Extract the [X, Y] coordinate from the center of the cell holding the provided text.  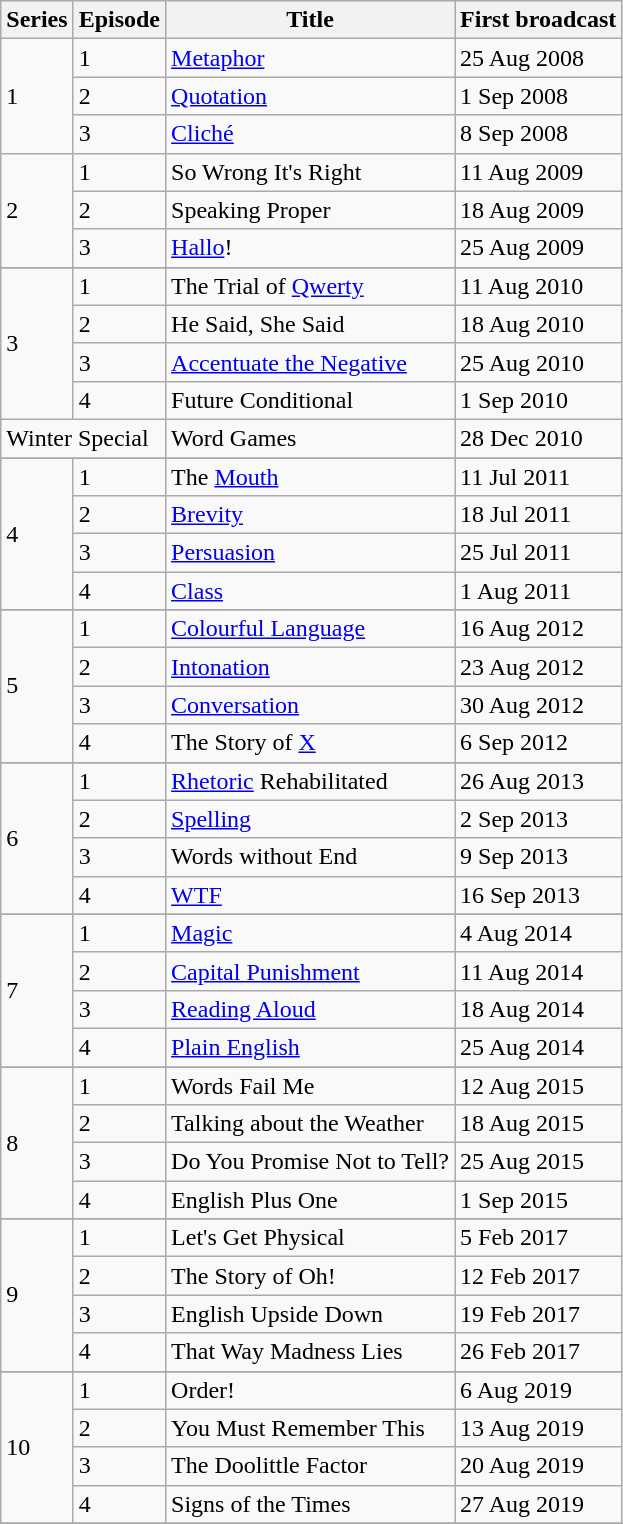
English Plus One [310, 1200]
12 Aug 2015 [538, 1085]
Metaphor [310, 58]
18 Aug 2009 [538, 210]
Hallo! [310, 248]
The Story of Oh! [310, 1276]
9 [37, 1295]
The Mouth [310, 477]
4 Aug 2014 [538, 933]
So Wrong It's Right [310, 172]
Magic [310, 933]
English Upside Down [310, 1314]
WTF [310, 895]
Cliché [310, 134]
Episode [119, 20]
2 Sep 2013 [538, 819]
6 Sep 2012 [538, 743]
16 Aug 2012 [538, 629]
Future Conditional [310, 400]
Class [310, 591]
Title [310, 20]
Rhetoric Rehabilitated [310, 781]
26 Aug 2013 [538, 781]
Speaking Proper [310, 210]
The Story of X [310, 743]
1 Sep 2008 [538, 96]
Colourful Language [310, 629]
20 Aug 2019 [538, 1466]
18 Jul 2011 [538, 515]
Spelling [310, 819]
6 Aug 2019 [538, 1390]
Quotation [310, 96]
25 Aug 2015 [538, 1162]
12 Feb 2017 [538, 1276]
Reading Aloud [310, 1009]
28 Dec 2010 [538, 438]
You Must Remember This [310, 1428]
Word Games [310, 438]
8 Sep 2008 [538, 134]
25 Aug 2010 [538, 362]
Conversation [310, 705]
Words without End [310, 857]
Winter Special [84, 438]
18 Aug 2010 [538, 324]
Accentuate the Negative [310, 362]
18 Aug 2014 [538, 1009]
25 Aug 2009 [538, 248]
18 Aug 2015 [538, 1124]
He Said, She Said [310, 324]
25 Jul 2011 [538, 553]
11 Aug 2010 [538, 286]
5 Feb 2017 [538, 1238]
That Way Madness Lies [310, 1352]
26 Feb 2017 [538, 1352]
Intonation [310, 667]
6 [37, 838]
Talking about the Weather [310, 1124]
First broadcast [538, 20]
11 Aug 2009 [538, 172]
The Trial of Qwerty [310, 286]
7 [37, 990]
25 Aug 2014 [538, 1047]
9 Sep 2013 [538, 857]
8 [37, 1142]
Capital Punishment [310, 971]
11 Jul 2011 [538, 477]
Do You Promise Not to Tell? [310, 1162]
30 Aug 2012 [538, 705]
10 [37, 1447]
1 Aug 2011 [538, 591]
11 Aug 2014 [538, 971]
Series [37, 20]
19 Feb 2017 [538, 1314]
16 Sep 2013 [538, 895]
25 Aug 2008 [538, 58]
Plain English [310, 1047]
23 Aug 2012 [538, 667]
Signs of the Times [310, 1504]
1 Sep 2015 [538, 1200]
27 Aug 2019 [538, 1504]
Let's Get Physical [310, 1238]
13 Aug 2019 [538, 1428]
Order! [310, 1390]
Words Fail Me [310, 1085]
Brevity [310, 515]
5 [37, 686]
Persuasion [310, 553]
1 Sep 2010 [538, 400]
The Doolittle Factor [310, 1466]
